Scan for the cell matching the given text and deliver its [X, Y] coordinate at center. 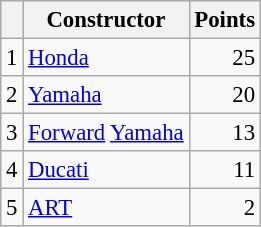
Yamaha [106, 95]
25 [224, 58]
1 [12, 58]
ART [106, 208]
Constructor [106, 20]
Forward Yamaha [106, 133]
Honda [106, 58]
20 [224, 95]
5 [12, 208]
Points [224, 20]
3 [12, 133]
Ducati [106, 170]
13 [224, 133]
11 [224, 170]
4 [12, 170]
